Return the (x, y) coordinate for the center point of the cell that contains the specified text.  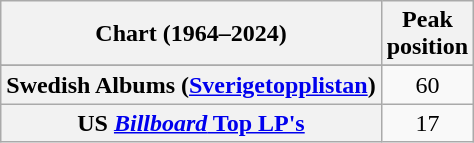
Chart (1964–2024) (191, 34)
Peakposition (427, 34)
17 (427, 123)
Swedish Albums (Sverigetopplistan) (191, 85)
US Billboard Top LP's (191, 123)
60 (427, 85)
